Determine the [x, y] coordinate at the center of the cell enclosing the given text.  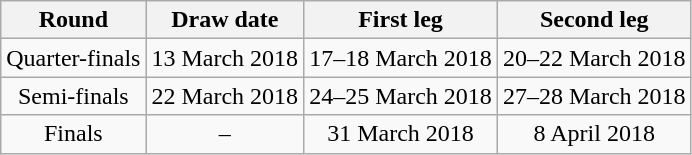
Round [74, 20]
Quarter-finals [74, 58]
22 March 2018 [225, 96]
8 April 2018 [594, 134]
Draw date [225, 20]
31 March 2018 [401, 134]
Semi-finals [74, 96]
First leg [401, 20]
20–22 March 2018 [594, 58]
17–18 March 2018 [401, 58]
24–25 March 2018 [401, 96]
13 March 2018 [225, 58]
– [225, 134]
Second leg [594, 20]
27–28 March 2018 [594, 96]
Finals [74, 134]
